Output the [X, Y] coordinate of the center of the cell containing the given text.  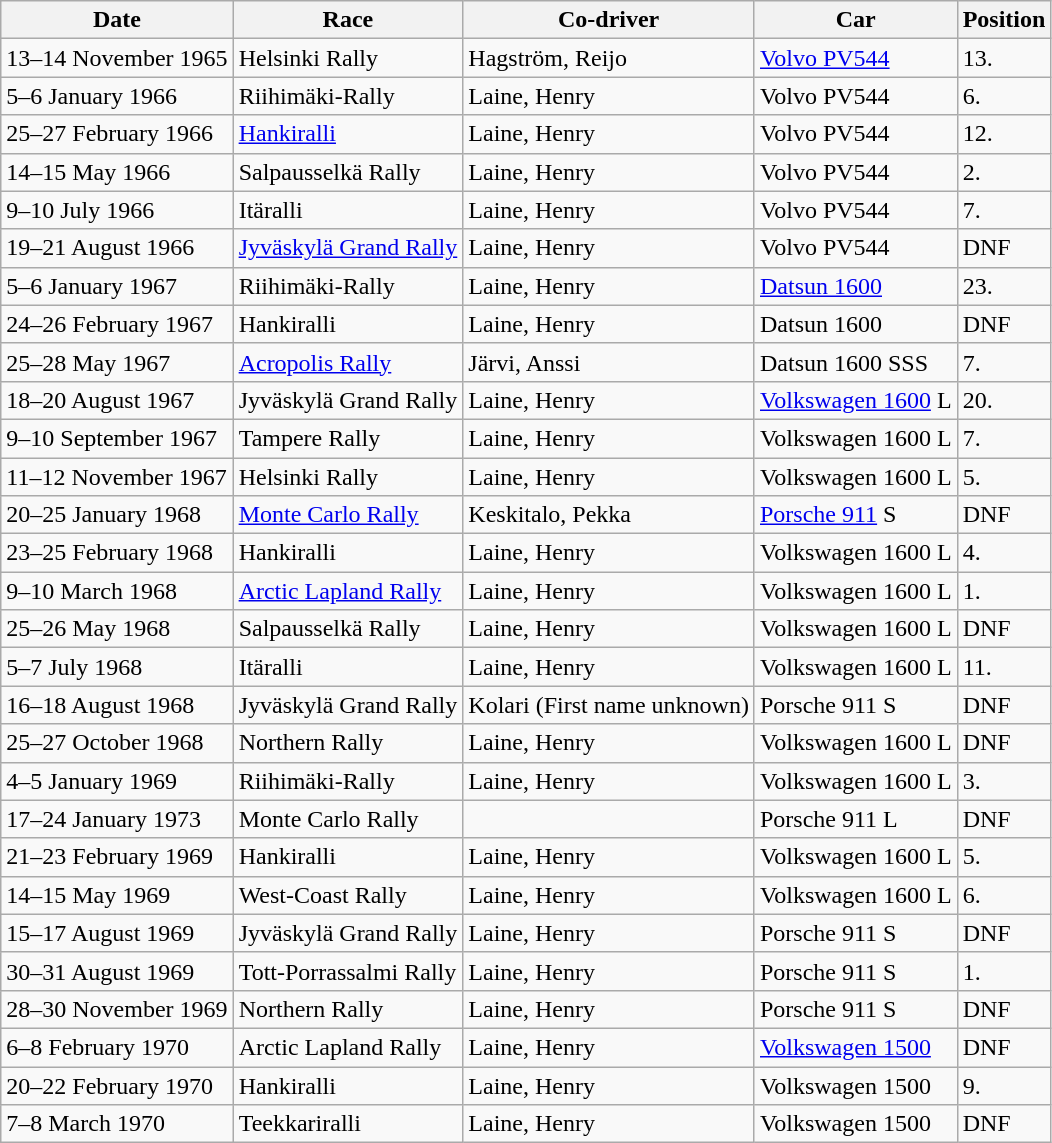
Tampere Rally [348, 438]
21–23 February 1969 [117, 857]
Järvi, Anssi [609, 362]
25–27 February 1966 [117, 134]
Porsche 911 L [856, 819]
5–6 January 1967 [117, 286]
4–5 January 1969 [117, 781]
18–20 August 1967 [117, 400]
4. [1004, 553]
14–15 May 1966 [117, 172]
20–25 January 1968 [117, 515]
28–30 November 1969 [117, 1009]
9. [1004, 1085]
15–17 August 1969 [117, 933]
Car [856, 20]
23–25 February 1968 [117, 553]
20. [1004, 400]
12. [1004, 134]
West-Coast Rally [348, 895]
30–31 August 1969 [117, 971]
9–10 September 1967 [117, 438]
Hagström, Reijo [609, 58]
13. [1004, 58]
16–18 August 1968 [117, 705]
Date [117, 20]
20–22 February 1970 [117, 1085]
19–21 August 1966 [117, 248]
Co-driver [609, 20]
25–26 May 1968 [117, 629]
7–8 March 1970 [117, 1124]
23. [1004, 286]
Keskitalo, Pekka [609, 515]
5–7 July 1968 [117, 667]
24–26 February 1967 [117, 324]
2. [1004, 172]
Teekkariralli [348, 1124]
9–10 July 1966 [117, 210]
5–6 January 1966 [117, 96]
Tott-Porrassalmi Rally [348, 971]
25–28 May 1967 [117, 362]
9–10 March 1968 [117, 591]
Kolari (First name unknown) [609, 705]
11. [1004, 667]
Race [348, 20]
11–12 November 1967 [117, 477]
17–24 January 1973 [117, 819]
13–14 November 1965 [117, 58]
Position [1004, 20]
Acropolis Rally [348, 362]
Datsun 1600 SSS [856, 362]
6–8 February 1970 [117, 1047]
25–27 October 1968 [117, 743]
14–15 May 1969 [117, 895]
3. [1004, 781]
